Capture the cell that displays the provided text and extract its [X, Y] central coordinate. 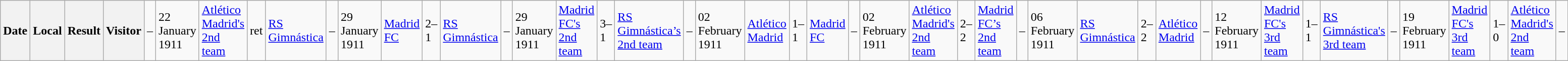
Result [84, 30]
Date [15, 30]
Visitor [124, 30]
RS Gimnástica’s 2nd team [649, 30]
3–1 [606, 30]
12 February 1911 [1237, 30]
RS Gimnástica's 3rd team [1354, 30]
19 February 1911 [1424, 30]
1–0 [1499, 30]
06 February 1911 [1053, 30]
2–1 [431, 30]
ret [256, 30]
22 January 1911 [177, 30]
Madrid FC’s 2nd team [996, 30]
Madrid FC's 2nd team [577, 30]
Local [47, 30]
